Output the (x, y) coordinate of the center of the cell containing the given text.  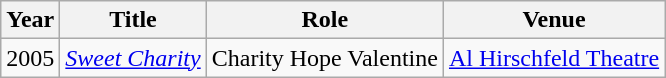
2005 (30, 58)
Year (30, 20)
Al Hirschfeld Theatre (554, 58)
Charity Hope Valentine (324, 58)
Title (133, 20)
Sweet Charity (133, 58)
Role (324, 20)
Venue (554, 20)
